From the cell containing the given text, extract its center point as [X, Y] coordinate. 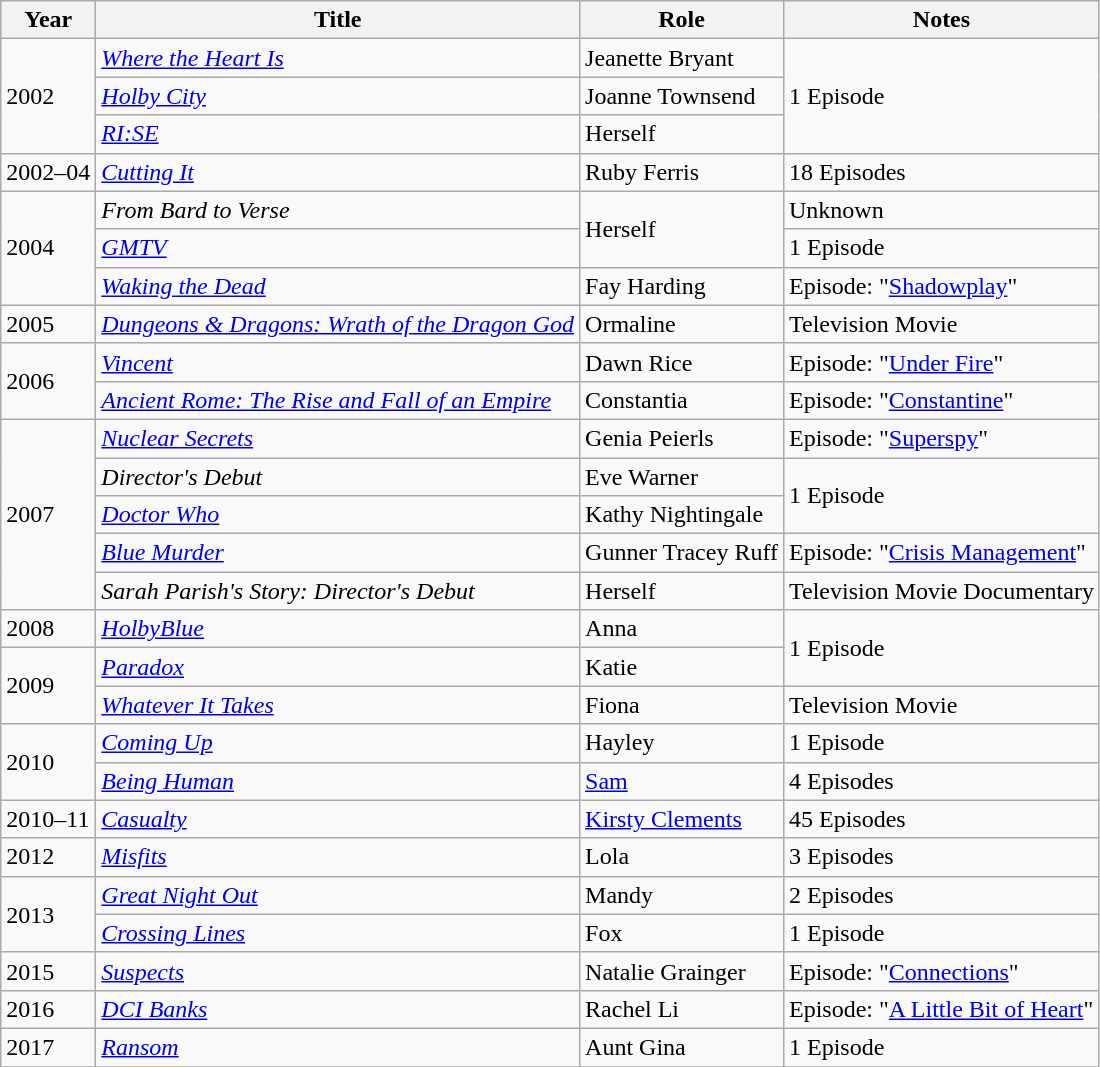
Episode: "Superspy" [941, 438]
Sam [682, 781]
2002–04 [48, 172]
2015 [48, 971]
Hayley [682, 743]
Sarah Parish's Story: Director's Debut [338, 591]
Episode: "Shadowplay" [941, 286]
Misfits [338, 857]
Fay Harding [682, 286]
Episode: "Constantine" [941, 400]
Great Night Out [338, 895]
2007 [48, 514]
Lola [682, 857]
Mandy [682, 895]
Gunner Tracey Ruff [682, 553]
Doctor Who [338, 515]
Television Movie Documentary [941, 591]
Katie [682, 667]
Dungeons & Dragons: Wrath of the Dragon God [338, 324]
Natalie Grainger [682, 971]
Episode: "Crisis Management" [941, 553]
Being Human [338, 781]
Fiona [682, 705]
2016 [48, 1009]
2012 [48, 857]
Aunt Gina [682, 1047]
2017 [48, 1047]
Blue Murder [338, 553]
Eve Warner [682, 477]
Genia Peierls [682, 438]
Nuclear Secrets [338, 438]
Notes [941, 20]
Holby City [338, 96]
From Bard to Verse [338, 210]
4 Episodes [941, 781]
Jeanette Bryant [682, 58]
2004 [48, 248]
2005 [48, 324]
Casualty [338, 819]
Episode: "A Little Bit of Heart" [941, 1009]
2006 [48, 381]
Episode: "Under Fire" [941, 362]
3 Episodes [941, 857]
45 Episodes [941, 819]
HolbyBlue [338, 629]
Kirsty Clements [682, 819]
Coming Up [338, 743]
Cutting It [338, 172]
Suspects [338, 971]
2010–11 [48, 819]
Ormaline [682, 324]
GMTV [338, 248]
Episode: "Connections" [941, 971]
Vincent [338, 362]
Waking the Dead [338, 286]
Ruby Ferris [682, 172]
18 Episodes [941, 172]
Role [682, 20]
2013 [48, 914]
2009 [48, 686]
2 Episodes [941, 895]
Ancient Rome: The Rise and Fall of an Empire [338, 400]
Crossing Lines [338, 933]
Fox [682, 933]
2008 [48, 629]
Constantia [682, 400]
Anna [682, 629]
Kathy Nightingale [682, 515]
Title [338, 20]
Ransom [338, 1047]
RI:SE [338, 134]
Director's Debut [338, 477]
Year [48, 20]
Where the Heart Is [338, 58]
Unknown [941, 210]
Dawn Rice [682, 362]
Paradox [338, 667]
DCI Banks [338, 1009]
Joanne Townsend [682, 96]
2010 [48, 762]
Rachel Li [682, 1009]
Whatever It Takes [338, 705]
2002 [48, 96]
